Search for the cell housing the specified text and yield its [X, Y] center coordinate. 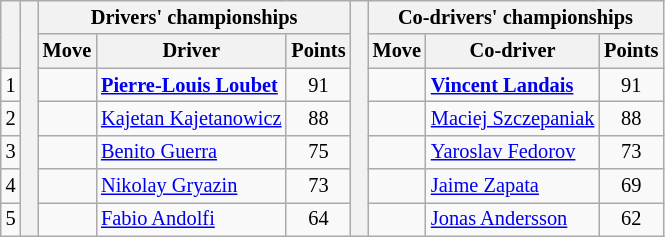
Co-driver [512, 51]
Pierre-Louis Loubet [191, 85]
Fabio Andolfi [191, 219]
Yaroslav Fedorov [512, 152]
3 [11, 152]
Benito Guerra [191, 152]
Jonas Andersson [512, 219]
Kajetan Kajetanowicz [191, 118]
Maciej Szczepaniak [512, 118]
Vincent Landais [512, 85]
4 [11, 186]
Jaime Zapata [512, 186]
69 [631, 186]
Driver [191, 51]
Drivers' championships [194, 17]
5 [11, 219]
62 [631, 219]
75 [318, 152]
2 [11, 118]
1 [11, 85]
Co-drivers' championships [516, 17]
64 [318, 219]
Nikolay Gryazin [191, 186]
